Determine the [x, y] coordinate at the center of the cell enclosing the given text.  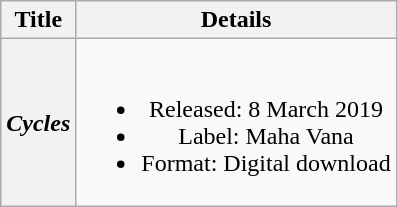
Cycles [38, 122]
Details [236, 20]
Released: 8 March 2019Label: Maha VanaFormat: Digital download [236, 122]
Title [38, 20]
